Pinpoint the cell where the given text exists, returning its (x, y) midpoint coordinate. 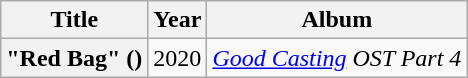
Title (74, 20)
2020 (178, 58)
Good Casting OST Part 4 (337, 58)
Album (337, 20)
Year (178, 20)
"Red Bag" () (74, 58)
